Provide the (X, Y) coordinate of the cell's center where the given text is located.  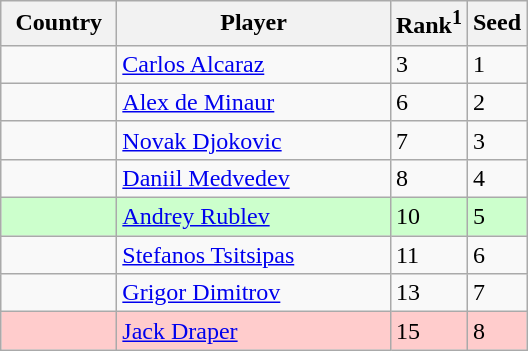
Grigor Dimitrov (254, 293)
Stefanos Tsitsipas (254, 255)
Player (254, 24)
4 (496, 178)
15 (428, 331)
Andrey Rublev (254, 217)
5 (496, 217)
10 (428, 217)
Seed (496, 24)
11 (428, 255)
Daniil Medvedev (254, 178)
Carlos Alcaraz (254, 64)
Rank1 (428, 24)
1 (496, 64)
Novak Djokovic (254, 140)
Country (59, 24)
Alex de Minaur (254, 102)
13 (428, 293)
2 (496, 102)
Jack Draper (254, 331)
